From the cell containing the given text, extract its center point as (x, y) coordinate. 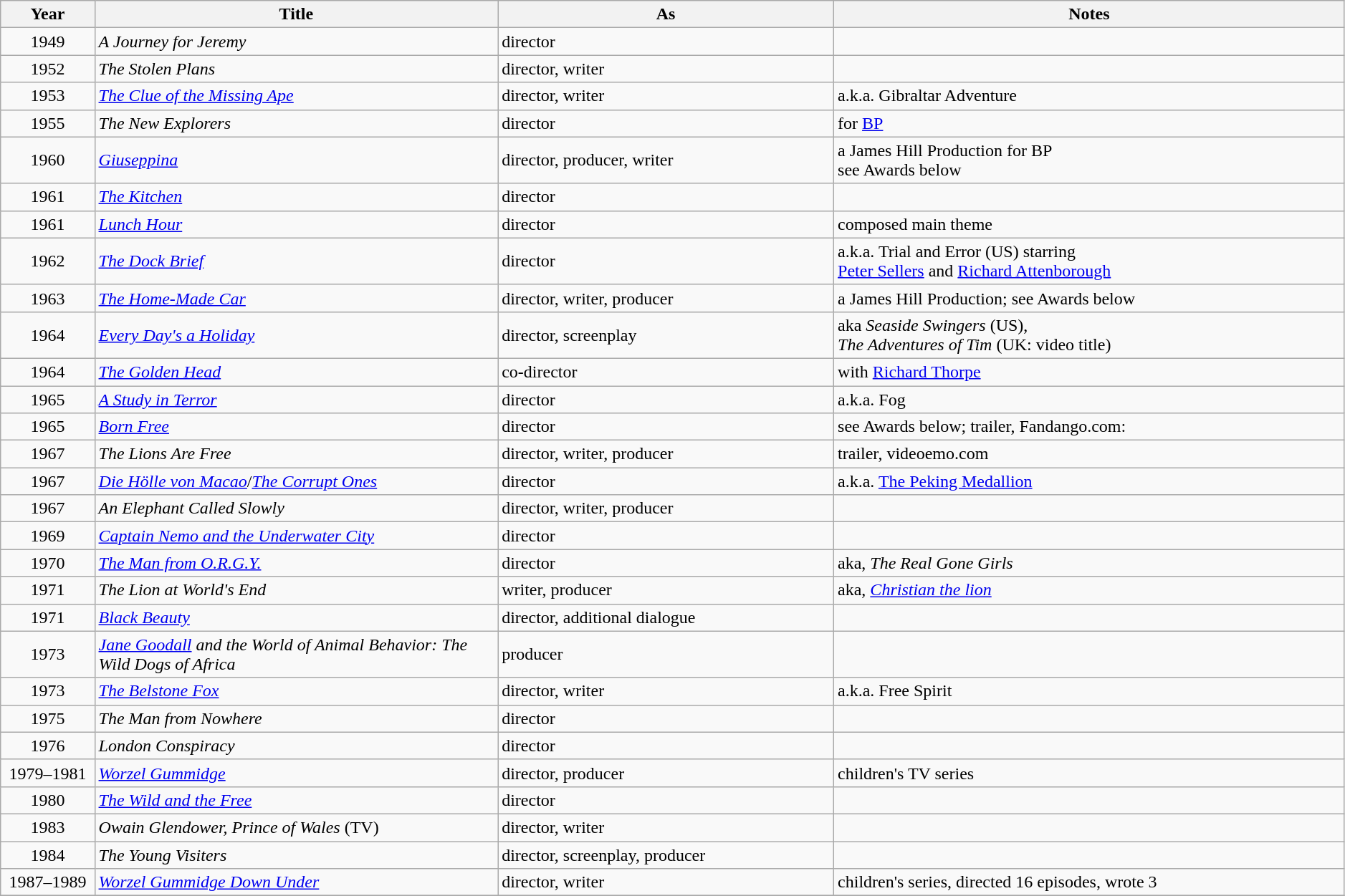
1984 (47, 854)
Black Beauty (297, 617)
An Elephant Called Slowly (297, 509)
Owain Glendower, Prince of Wales (TV) (297, 827)
The Golden Head (297, 372)
The Man from Nowhere (297, 718)
director, producer (666, 773)
1979–1981 (47, 773)
aka Seaside Swingers (US), The Adventures of Tim (UK: video title) (1089, 335)
Worzel Gummidge Down Under (297, 882)
As (666, 14)
1963 (47, 298)
1987–1989 (47, 882)
a.k.a. Free Spirit (1089, 691)
A Journey for Jeremy (297, 42)
a James Hill Production for BP see Awards below (1089, 160)
aka, The Real Gone Girls (1089, 563)
producer (666, 655)
for BP (1089, 123)
The Kitchen (297, 197)
Captain Nemo and the Underwater City (297, 536)
Worzel Gummidge (297, 773)
Every Day's a Holiday (297, 335)
a.k.a. Fog (1089, 399)
Lunch Hour (297, 224)
1962 (47, 261)
with Richard Thorpe (1089, 372)
children's TV series (1089, 773)
Jane Goodall and the World of Animal Behavior: The Wild Dogs of Africa (297, 655)
The Lion at World's End (297, 590)
director, screenplay (666, 335)
children's series, directed 16 episodes, wrote 3 (1089, 882)
Giuseppina (297, 160)
1955 (47, 123)
Born Free (297, 427)
1952 (47, 69)
The New Explorers (297, 123)
Title (297, 14)
London Conspiracy (297, 746)
director, producer, writer (666, 160)
director, screenplay, producer (666, 854)
The Home-Made Car (297, 298)
composed main theme (1089, 224)
director, additional dialogue (666, 617)
The Dock Brief (297, 261)
The Lions Are Free (297, 454)
1969 (47, 536)
1980 (47, 800)
1983 (47, 827)
see Awards below; trailer, Fandango.com: (1089, 427)
The Clue of the Missing Ape (297, 96)
1975 (47, 718)
A Study in Terror (297, 399)
1976 (47, 746)
Year (47, 14)
1970 (47, 563)
The Wild and the Free (297, 800)
co-director (666, 372)
The Belstone Fox (297, 691)
The Man from O.R.G.Y. (297, 563)
1960 (47, 160)
a.k.a. Gibraltar Adventure (1089, 96)
The Young Visiters (297, 854)
a.k.a. The Peking Medallion (1089, 481)
a James Hill Production; see Awards below (1089, 298)
writer, producer (666, 590)
Notes (1089, 14)
1953 (47, 96)
aka, Christian the lion (1089, 590)
1949 (47, 42)
Die Hölle von Macao/The Corrupt Ones (297, 481)
a.k.a. Trial and Error (US) starring Peter Sellers and Richard Attenborough (1089, 261)
trailer, videoemo.com (1089, 454)
The Stolen Plans (297, 69)
